Return the (x, y) coordinate for the center point of the cell that contains the specified text.  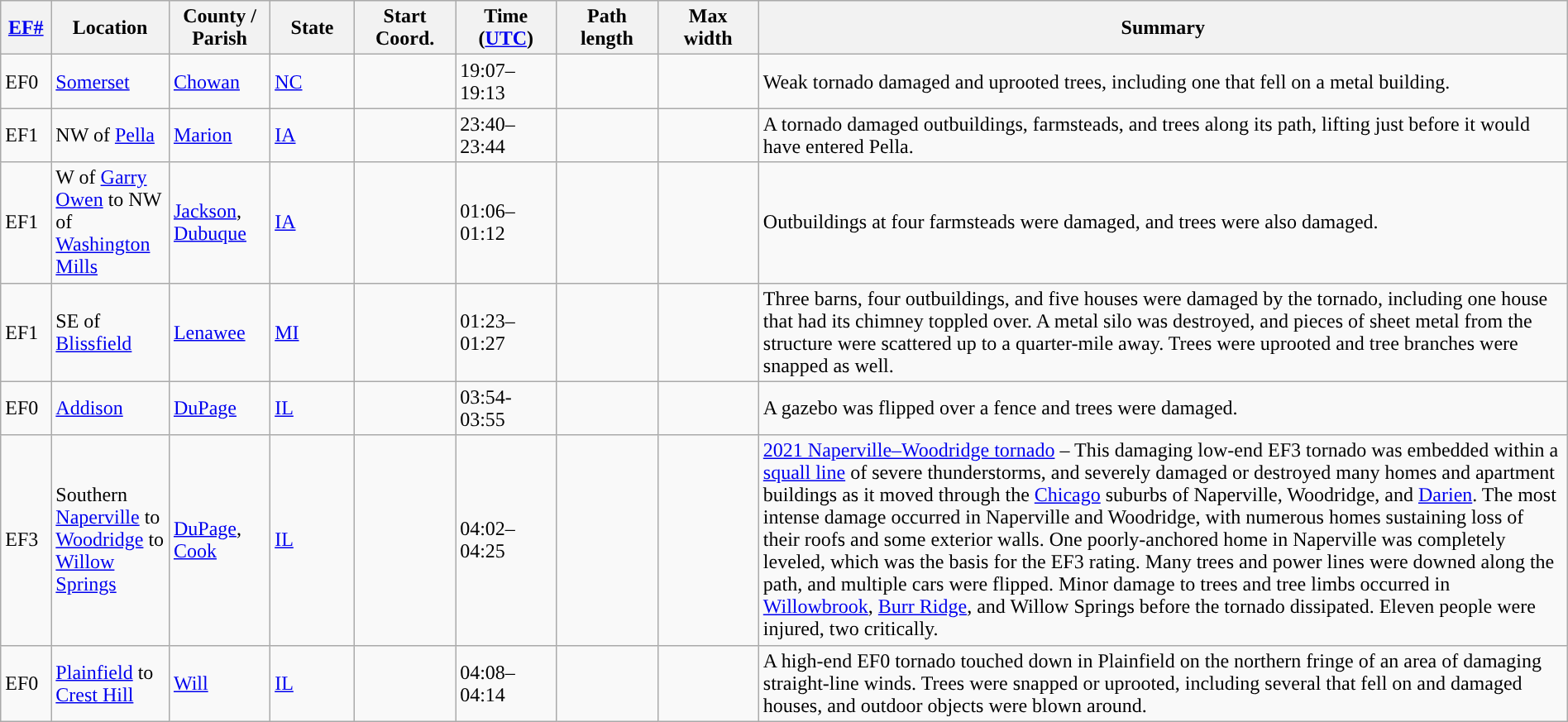
Start Coord. (404, 28)
DuPage, Cook (219, 540)
Chowan (219, 81)
EF3 (26, 540)
Jackson, Dubuque (219, 222)
03:54-03:55 (506, 409)
MI (313, 332)
NC (313, 81)
Location (111, 28)
SE of Blissfield (111, 332)
County / Parish (219, 28)
Max width (708, 28)
W of Garry Owen to NW of Washington Mills (111, 222)
A tornado damaged outbuildings, farmsteads, and trees along its path, lifting just before it would have entered Pella. (1163, 136)
04:02–04:25 (506, 540)
Will (219, 683)
DuPage (219, 409)
04:08–04:14 (506, 683)
Time (UTC) (506, 28)
Addison (111, 409)
01:06–01:12 (506, 222)
Southern Naperville to Woodridge to Willow Springs (111, 540)
Somerset (111, 81)
Outbuildings at four farmsteads were damaged, and trees were also damaged. (1163, 222)
Marion (219, 136)
01:23–01:27 (506, 332)
Lenawee (219, 332)
NW of Pella (111, 136)
A gazebo was flipped over a fence and trees were damaged. (1163, 409)
Path length (607, 28)
Weak tornado damaged and uprooted trees, including one that fell on a metal building. (1163, 81)
Summary (1163, 28)
Plainfield to Crest Hill (111, 683)
State (313, 28)
EF# (26, 28)
19:07–19:13 (506, 81)
23:40–23:44 (506, 136)
